Locate the cell with the specified text and output its [X, Y] center coordinate. 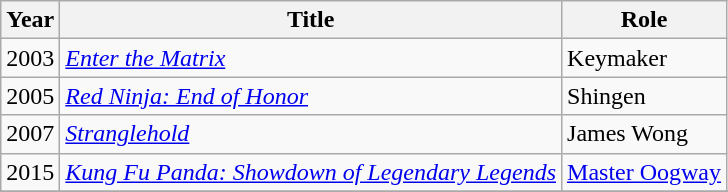
Red Ninja: End of Honor [311, 96]
Master Oogway [644, 172]
2007 [30, 134]
Title [311, 20]
2003 [30, 58]
Year [30, 20]
James Wong [644, 134]
2005 [30, 96]
2015 [30, 172]
Stranglehold [311, 134]
Kung Fu Panda: Showdown of Legendary Legends [311, 172]
Enter the Matrix [311, 58]
Keymaker [644, 58]
Role [644, 20]
Shingen [644, 96]
